Extract the [X, Y] coordinate from the center of the cell holding the provided text.  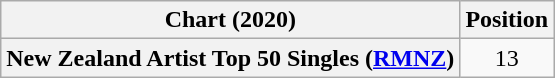
Position [507, 20]
Chart (2020) [230, 20]
New Zealand Artist Top 50 Singles (RMNZ) [230, 58]
13 [507, 58]
